Find where the given text appears and provide that cell's center as [X, Y] coordinate. 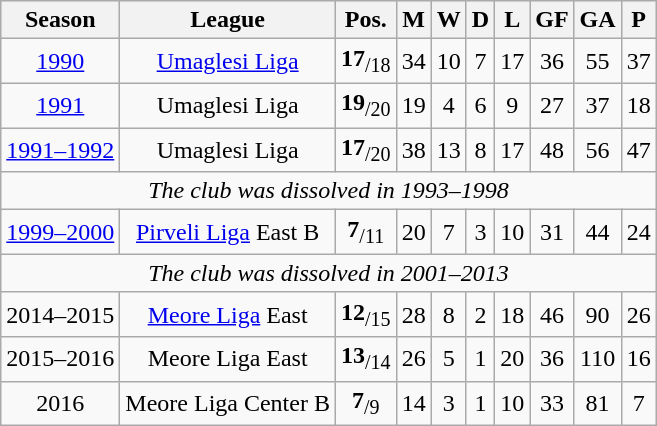
4 [448, 105]
2014–2015 [60, 314]
34 [414, 61]
47 [638, 150]
24 [638, 232]
6 [480, 105]
7/11 [366, 232]
12/15 [366, 314]
Pos. [366, 20]
7/9 [366, 403]
D [480, 20]
33 [552, 403]
1991 [60, 105]
31 [552, 232]
17/18 [366, 61]
9 [512, 105]
Pirveli Liga East B [228, 232]
13 [448, 150]
44 [598, 232]
56 [598, 150]
48 [552, 150]
L [512, 20]
2 [480, 314]
19 [414, 105]
GF [552, 20]
55 [598, 61]
2015–2016 [60, 359]
13/14 [366, 359]
The club was dissolved in 2001–2013 [328, 273]
GA [598, 20]
Meore Liga Center B [228, 403]
P [638, 20]
5 [448, 359]
The club was dissolved in 1993–1998 [328, 191]
19/20 [366, 105]
M [414, 20]
38 [414, 150]
Season [60, 20]
1999–2000 [60, 232]
14 [414, 403]
1991–1992 [60, 150]
2016 [60, 403]
81 [598, 403]
27 [552, 105]
28 [414, 314]
90 [598, 314]
46 [552, 314]
17/20 [366, 150]
110 [598, 359]
W [448, 20]
1990 [60, 61]
16 [638, 359]
League [228, 20]
